Capture the cell that displays the provided text and extract its (X, Y) central coordinate. 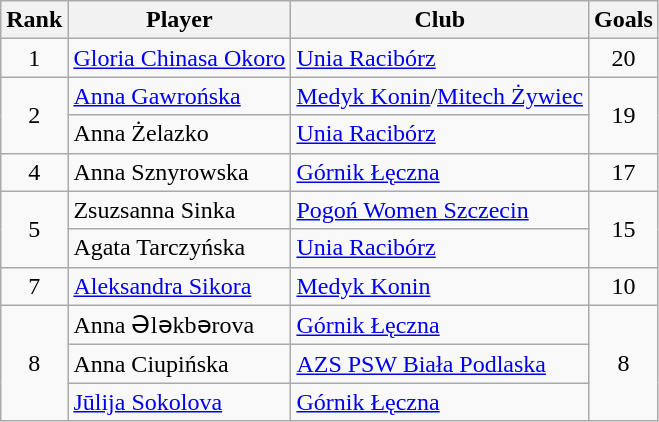
Rank (34, 20)
20 (624, 58)
Goals (624, 20)
1 (34, 58)
Aleksandra Sikora (180, 286)
Player (180, 20)
2 (34, 115)
Jūlija Sokolova (180, 402)
Anna Żelazko (180, 134)
Gloria Chinasa Okoro (180, 58)
Zsuzsanna Sinka (180, 210)
Anna Ələkbərova (180, 325)
Agata Tarczyńska (180, 248)
15 (624, 229)
Anna Sznyrowska (180, 172)
Club (440, 20)
4 (34, 172)
Pogoń Women Szczecin (440, 210)
Anna Gawrońska (180, 96)
10 (624, 286)
Anna Ciupińska (180, 364)
5 (34, 229)
AZS PSW Biała Podlaska (440, 364)
Medyk Konin (440, 286)
7 (34, 286)
19 (624, 115)
17 (624, 172)
Medyk Konin/Mitech Żywiec (440, 96)
